From the cell containing the given text, extract its center point as [x, y] coordinate. 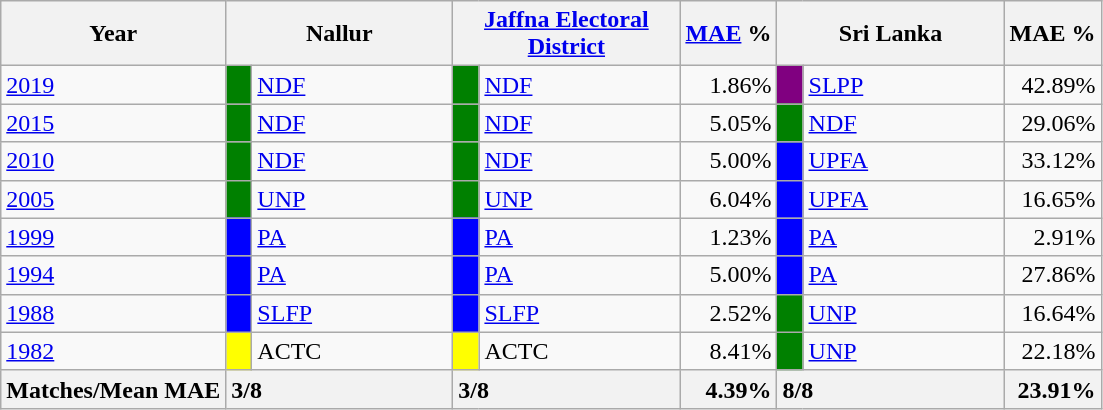
Jaffna Electoral District [566, 34]
27.86% [1052, 275]
2.91% [1052, 237]
8/8 [890, 389]
2005 [114, 199]
33.12% [1052, 161]
6.04% [728, 199]
22.18% [1052, 351]
5.05% [728, 123]
29.06% [1052, 123]
1999 [114, 237]
42.89% [1052, 85]
2010 [114, 161]
8.41% [728, 351]
4.39% [728, 389]
2019 [114, 85]
1.23% [728, 237]
16.64% [1052, 313]
Year [114, 34]
Sri Lanka [890, 34]
1982 [114, 351]
16.65% [1052, 199]
2.52% [728, 313]
Matches/Mean MAE [114, 389]
1.86% [728, 85]
2015 [114, 123]
1994 [114, 275]
SLPP [904, 85]
1988 [114, 313]
23.91% [1052, 389]
Nallur [340, 34]
